Return (X, Y) of the center of cell containing provided text 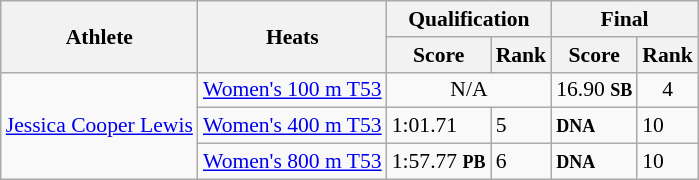
Heats (292, 36)
Women's 100 m T53 (292, 90)
Qualification (469, 19)
4 (668, 90)
Women's 400 m T53 (292, 126)
Athlete (100, 36)
6 (522, 162)
Jessica Cooper Lewis (100, 126)
1:57.77 PB (439, 162)
Final (624, 19)
5 (522, 126)
Women's 800 m T53 (292, 162)
16.90 SB (594, 90)
1:01.71 (439, 126)
N/A (469, 90)
